Detect which cell encompasses the target text, then output its [X, Y] center coordinate. 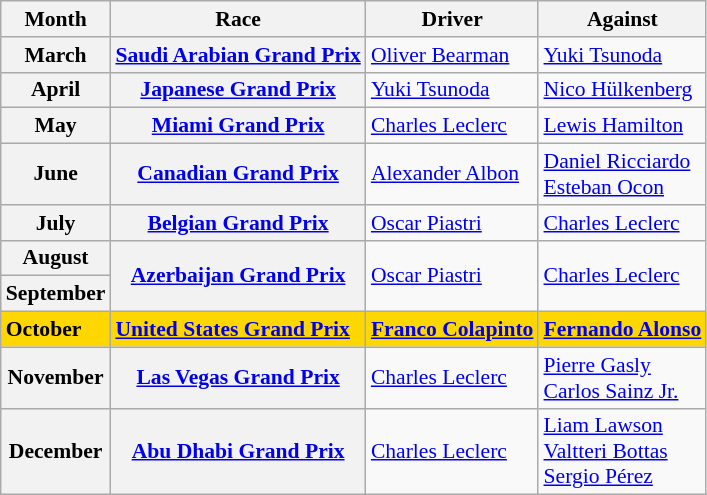
Franco Colapinto [452, 330]
Miami Grand Prix [238, 126]
Fernando Alonso [622, 330]
May [56, 126]
April [56, 90]
Saudi Arabian Grand Prix [238, 55]
Month [56, 19]
December [56, 452]
Pierre Gasly Carlos Sainz Jr. [622, 378]
Liam Lawson Valtteri Bottas Sergio Pérez [622, 452]
Driver [452, 19]
Abu Dhabi Grand Prix [238, 452]
October [56, 330]
Japanese Grand Prix [238, 90]
Daniel Ricciardo Esteban Ocon [622, 174]
Las Vegas Grand Prix [238, 378]
Azerbaijan Grand Prix [238, 276]
July [56, 223]
August [56, 258]
Belgian Grand Prix [238, 223]
Canadian Grand Prix [238, 174]
Alexander Albon [452, 174]
Against [622, 19]
Lewis Hamilton [622, 126]
November [56, 378]
March [56, 55]
Oliver Bearman [452, 55]
June [56, 174]
September [56, 294]
United States Grand Prix [238, 330]
Nico Hülkenberg [622, 90]
Race [238, 19]
